Identify which cell holds the provided text, then report its [X, Y] central coordinate. 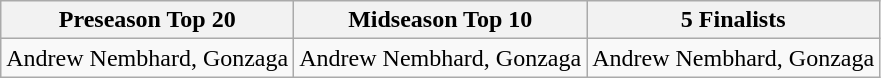
Midseason Top 10 [440, 20]
Preseason Top 20 [148, 20]
5 Finalists [734, 20]
